Provide the (x, y) coordinate of the cell's center where the given text is located.  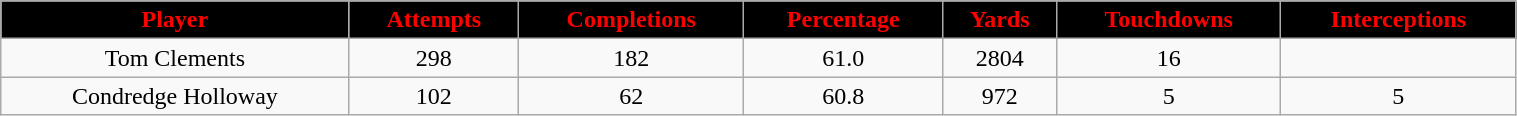
Interceptions (1398, 20)
182 (632, 58)
2804 (1000, 58)
Tom Clements (175, 58)
16 (1169, 58)
Touchdowns (1169, 20)
61.0 (844, 58)
Attempts (434, 20)
Percentage (844, 20)
298 (434, 58)
972 (1000, 96)
Yards (1000, 20)
Player (175, 20)
102 (434, 96)
Completions (632, 20)
62 (632, 96)
60.8 (844, 96)
Condredge Holloway (175, 96)
